Identify which cell holds the provided text, then report its (x, y) central coordinate. 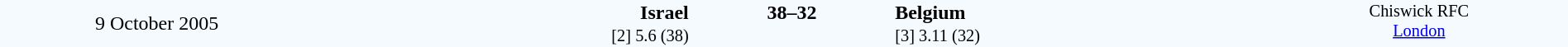
9 October 2005 (157, 23)
38–32 (791, 12)
[3] 3.11 (32) (1082, 36)
Israel (501, 12)
Belgium (1082, 12)
[2] 5.6 (38) (501, 36)
Chiswick RFCLondon (1419, 23)
